Detect which cell encompasses the target text, then output its (X, Y) center coordinate. 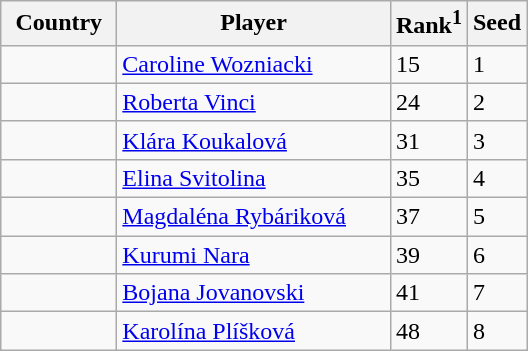
3 (496, 140)
Kurumi Nara (254, 255)
7 (496, 293)
8 (496, 331)
35 (428, 178)
31 (428, 140)
37 (428, 217)
2 (496, 102)
39 (428, 255)
Rank1 (428, 24)
Bojana Jovanovski (254, 293)
24 (428, 102)
6 (496, 255)
Roberta Vinci (254, 102)
Caroline Wozniacki (254, 64)
5 (496, 217)
Karolína Plíšková (254, 331)
Elina Svitolina (254, 178)
1 (496, 64)
Magdaléna Rybáriková (254, 217)
41 (428, 293)
Player (254, 24)
Klára Koukalová (254, 140)
15 (428, 64)
Seed (496, 24)
4 (496, 178)
Country (59, 24)
48 (428, 331)
